Scan for the cell matching the given text and deliver its (x, y) coordinate at center. 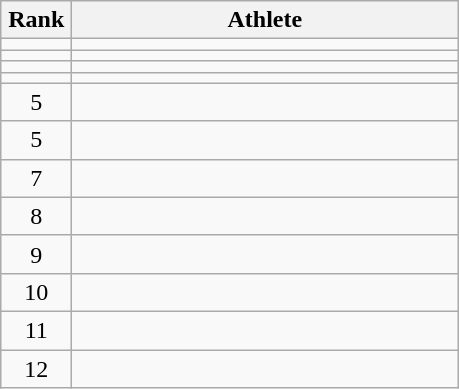
11 (36, 330)
9 (36, 254)
12 (36, 369)
8 (36, 216)
7 (36, 178)
10 (36, 292)
Rank (36, 20)
Athlete (265, 20)
